From the cell containing the given text, extract its center point as (x, y) coordinate. 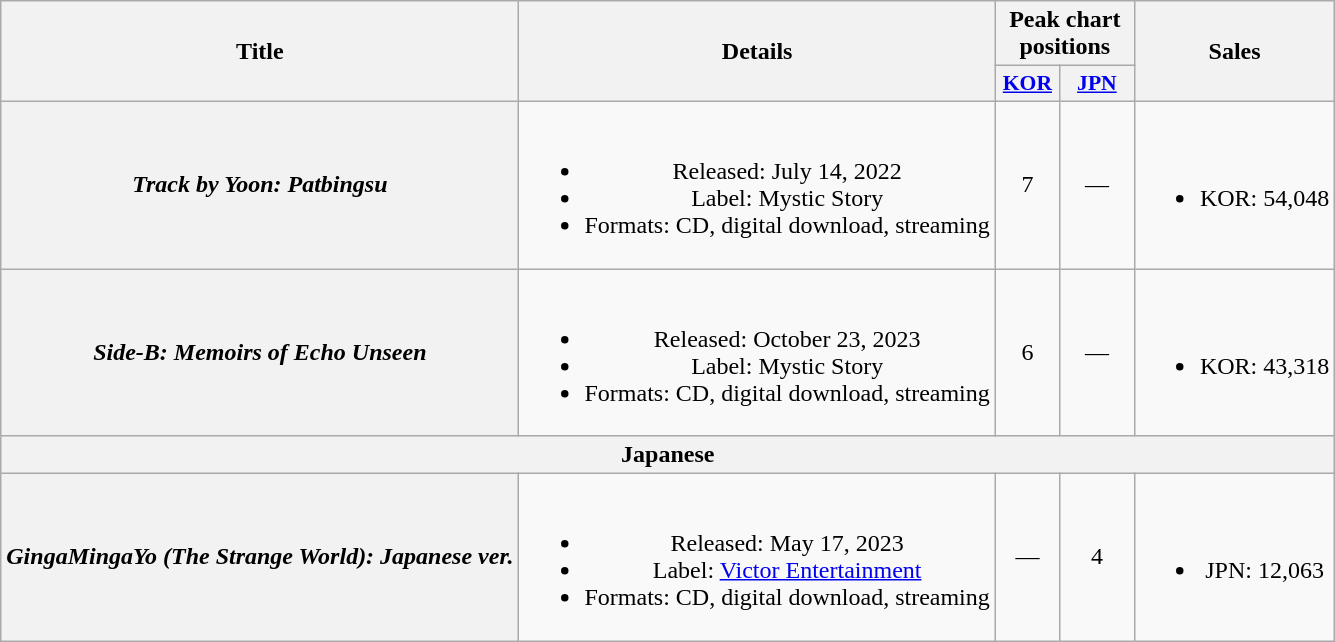
JPN (1096, 84)
Track by Yoon: Patbingsu (260, 184)
KOR (1027, 84)
Japanese (668, 455)
Title (260, 52)
KOR: 43,318 (1234, 352)
KOR: 54,048 (1234, 184)
4 (1096, 558)
Released: May 17, 2023Label: Victor EntertainmentFormats: CD, digital download, streaming (757, 558)
JPN: 12,063 (1234, 558)
Released: July 14, 2022Label: Mystic StoryFormats: CD, digital download, streaming (757, 184)
7 (1027, 184)
Peak chartpositions (1064, 34)
6 (1027, 352)
Released: October 23, 2023Label: Mystic StoryFormats: CD, digital download, streaming (757, 352)
Side-B: Memoirs of Echo Unseen (260, 352)
Sales (1234, 52)
Details (757, 52)
GingaMingaYo (The Strange World): Japanese ver. (260, 558)
